Detect which cell encompasses the target text, then output its (X, Y) center coordinate. 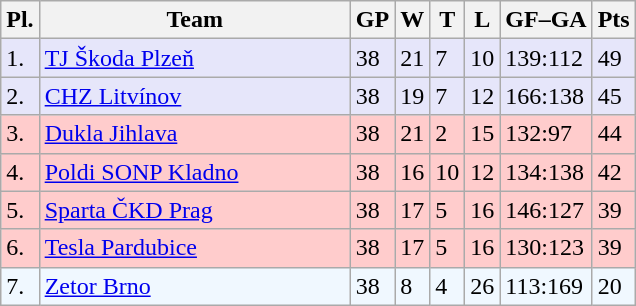
113:169 (546, 286)
GP (372, 20)
W (412, 20)
42 (614, 172)
44 (614, 134)
45 (614, 96)
L (482, 20)
139:112 (546, 58)
3. (20, 134)
CHZ Litvínov (194, 96)
Poldi SONP Kladno (194, 172)
2. (20, 96)
5. (20, 210)
1. (20, 58)
Dukla Jihlava (194, 134)
130:123 (546, 248)
132:97 (546, 134)
49 (614, 58)
134:138 (546, 172)
4. (20, 172)
T (448, 20)
2 (448, 134)
8 (412, 286)
Pl. (20, 20)
15 (482, 134)
Team (194, 20)
20 (614, 286)
TJ Škoda Plzeň (194, 58)
26 (482, 286)
Sparta ČKD Prag (194, 210)
19 (412, 96)
6. (20, 248)
Tesla Pardubice (194, 248)
Zetor Brno (194, 286)
166:138 (546, 96)
GF–GA (546, 20)
Pts (614, 20)
146:127 (546, 210)
7. (20, 286)
4 (448, 286)
